Determine the (x, y) coordinate at the center of the cell enclosing the given text.  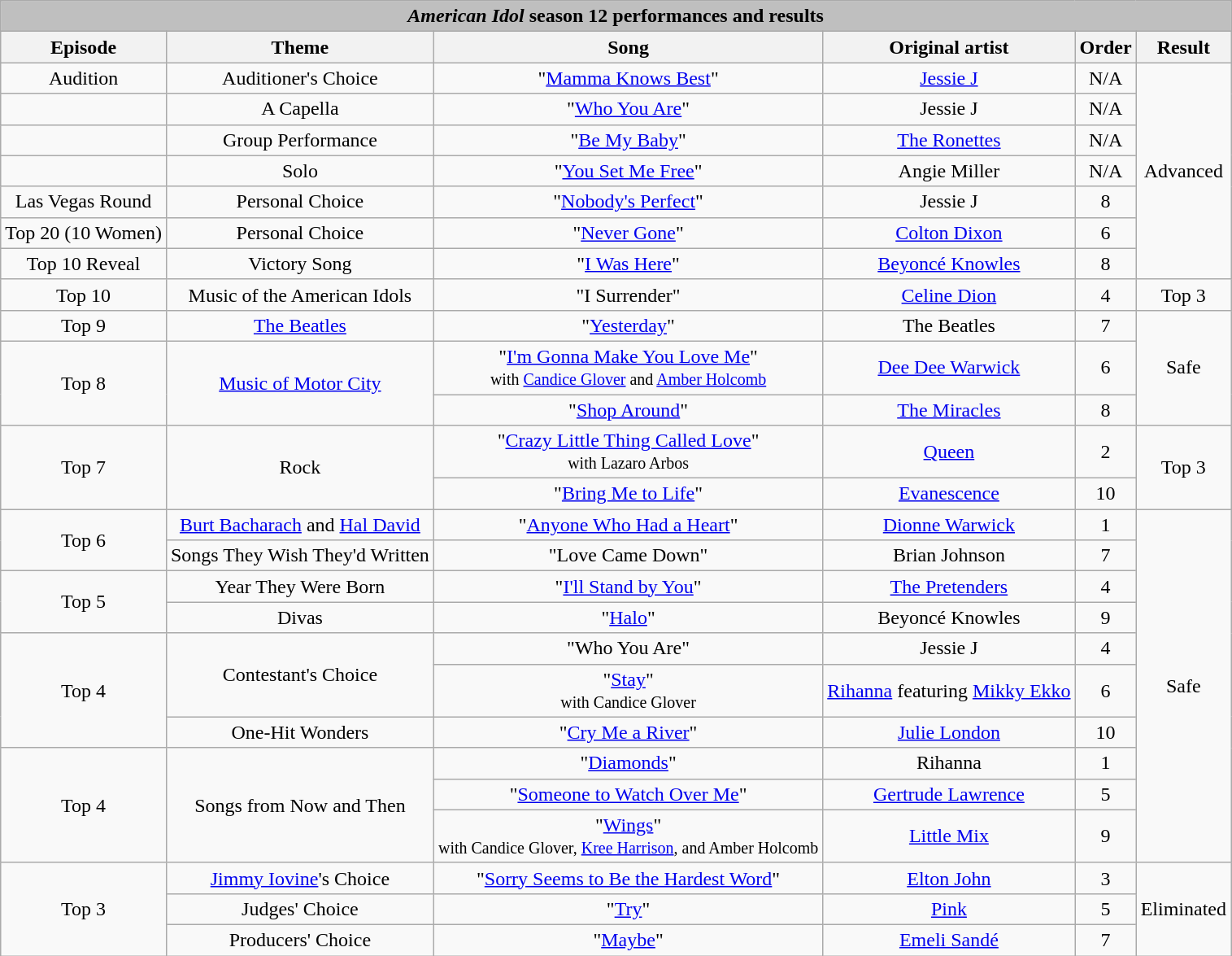
Song (628, 47)
Episode (84, 47)
Top 9 (84, 325)
Top 10 (84, 295)
"Bring Me to Life" (628, 494)
Queen (949, 452)
Las Vegas Round (84, 202)
Producers' Choice (299, 940)
Brian Johnson (949, 556)
Jimmy Iovine's Choice (299, 878)
"Be My Baby" (628, 140)
Top 8 (84, 382)
The Miracles (949, 409)
Top 20 (10 Women) (84, 233)
Year They Were Born (299, 587)
3 (1106, 878)
Dionne Warwick (949, 525)
Rihanna (949, 763)
"Sorry Seems to Be the Hardest Word" (628, 878)
"Mamma Knows Best" (628, 78)
American Idol season 12 performances and results (616, 16)
Victory Song (299, 264)
2 (1106, 452)
Eliminated (1183, 909)
"Nobody's Perfect" (628, 202)
Rihanna featuring Mikky Ekko (949, 690)
"Love Came Down" (628, 556)
"You Set Me Free" (628, 171)
Contestant's Choice (299, 675)
Songs from Now and Then (299, 805)
Little Mix (949, 836)
"Wings"with Candice Glover, Kree Harrison, and Amber Holcomb (628, 836)
Top 5 (84, 602)
Result (1183, 47)
Top 10 Reveal (84, 264)
"Yesterday" (628, 325)
Celine Dion (949, 295)
Colton Dixon (949, 233)
Gertrude Lawrence (949, 794)
"Try" (628, 909)
Group Performance (299, 140)
Theme (299, 47)
Angie Miller (949, 171)
"Maybe" (628, 940)
"Shop Around" (628, 409)
Dee Dee Warwick (949, 368)
"Anyone Who Had a Heart" (628, 525)
Divas (299, 618)
Judges' Choice (299, 909)
Music of Motor City (299, 382)
Evanescence (949, 494)
"Halo" (628, 618)
Solo (299, 171)
"Someone to Watch Over Me" (628, 794)
Original artist (949, 47)
Elton John (949, 878)
Rock (299, 467)
"Cry Me a River" (628, 732)
Music of the American Idols (299, 295)
"I'm Gonna Make You Love Me"with Candice Glover and Amber Holcomb (628, 368)
Top 6 (84, 540)
The Pretenders (949, 587)
"I'll Stand by You" (628, 587)
Auditioner's Choice (299, 78)
"Stay" with Candice Glover (628, 690)
"I Was Here" (628, 264)
"Never Gone" (628, 233)
Audition (84, 78)
Pink (949, 909)
Top 7 (84, 467)
A Capella (299, 109)
The Ronettes (949, 140)
Burt Bacharach and Hal David (299, 525)
"Crazy Little Thing Called Love"with Lazaro Arbos (628, 452)
Songs They Wish They'd Written (299, 556)
Julie London (949, 732)
"Diamonds" (628, 763)
One-Hit Wonders (299, 732)
"I Surrender" (628, 295)
Advanced (1183, 171)
Emeli Sandé (949, 940)
Order (1106, 47)
